Determine the [X, Y] coordinate at the center of the cell enclosing the given text.  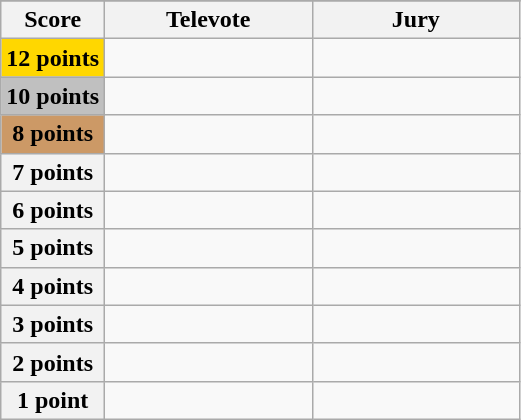
10 points [53, 96]
1 point [53, 400]
12 points [53, 58]
5 points [53, 248]
7 points [53, 172]
Televote [209, 20]
Score [53, 20]
6 points [53, 210]
8 points [53, 134]
4 points [53, 286]
3 points [53, 324]
2 points [53, 362]
Jury [416, 20]
